Scan for the cell matching the given text and deliver its [x, y] coordinate at center. 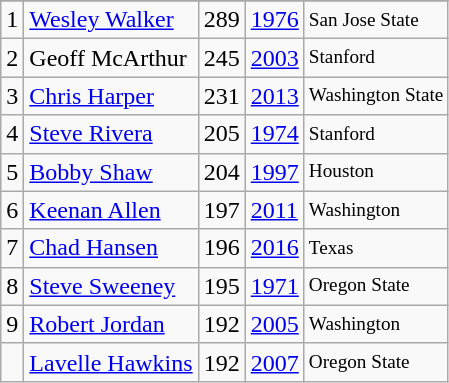
1976 [274, 20]
196 [222, 248]
2011 [274, 210]
2005 [274, 324]
Geoff McArthur [111, 58]
2016 [274, 248]
2013 [274, 96]
8 [12, 286]
1997 [274, 172]
245 [222, 58]
205 [222, 134]
231 [222, 96]
Houston [376, 172]
3 [12, 96]
289 [222, 20]
Bobby Shaw [111, 172]
Washington State [376, 96]
Wesley Walker [111, 20]
Texas [376, 248]
1971 [274, 286]
6 [12, 210]
1974 [274, 134]
195 [222, 286]
Chad Hansen [111, 248]
4 [12, 134]
San Jose State [376, 20]
Chris Harper [111, 96]
2003 [274, 58]
Steve Sweeney [111, 286]
Robert Jordan [111, 324]
9 [12, 324]
1 [12, 20]
204 [222, 172]
2007 [274, 362]
Lavelle Hawkins [111, 362]
Keenan Allen [111, 210]
Steve Rivera [111, 134]
5 [12, 172]
7 [12, 248]
197 [222, 210]
2 [12, 58]
